Extract the (X, Y) coordinate from the center of the cell holding the provided text.  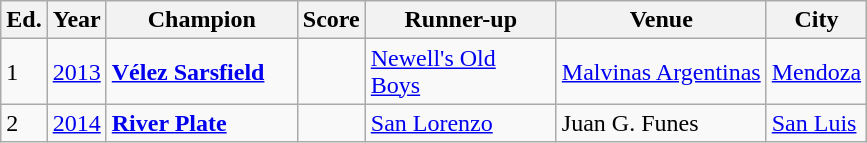
Juan G. Funes (661, 123)
Runner-up (460, 20)
Venue (661, 20)
2 (24, 123)
San Lorenzo (460, 123)
Mendoza (816, 72)
Champion (202, 20)
2013 (76, 72)
1 (24, 72)
Vélez Sarsfield (202, 72)
Newell's Old Boys (460, 72)
City (816, 20)
Score (331, 20)
Year (76, 20)
Ed. (24, 20)
Malvinas Argentinas (661, 72)
2014 (76, 123)
San Luis (816, 123)
River Plate (202, 123)
